For the text-containing cell, return its midpoint in (x, y) coordinate format. 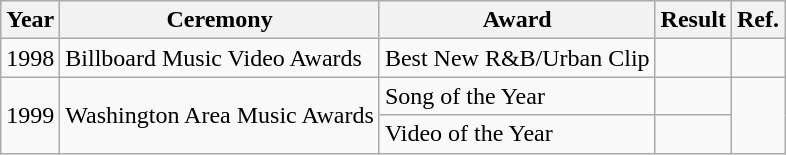
Billboard Music Video Awards (220, 58)
Video of the Year (517, 134)
Washington Area Music Awards (220, 115)
Best New R&B/Urban Clip (517, 58)
1998 (30, 58)
1999 (30, 115)
Result (693, 20)
Ref. (758, 20)
Year (30, 20)
Song of the Year (517, 96)
Award (517, 20)
Ceremony (220, 20)
